Capture the cell that displays the provided text and extract its [X, Y] central coordinate. 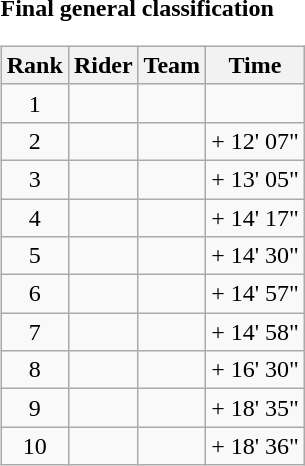
Rider [103, 65]
+ 18' 36" [256, 446]
8 [34, 370]
1 [34, 103]
+ 13' 05" [256, 179]
+ 12' 07" [256, 141]
Rank [34, 65]
5 [34, 256]
+ 14' 57" [256, 294]
6 [34, 294]
+ 18' 35" [256, 408]
Time [256, 65]
+ 14' 17" [256, 217]
10 [34, 446]
Team [172, 65]
7 [34, 332]
2 [34, 141]
+ 16' 30" [256, 370]
3 [34, 179]
+ 14' 30" [256, 256]
4 [34, 217]
+ 14' 58" [256, 332]
9 [34, 408]
